Find where the given text appears and provide that cell's center as (X, Y) coordinate. 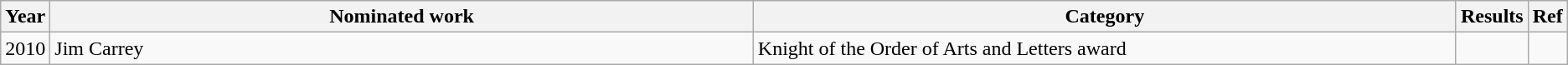
2010 (25, 48)
Jim Carrey (402, 48)
Results (1492, 17)
Year (25, 17)
Ref (1548, 17)
Category (1104, 17)
Nominated work (402, 17)
Knight of the Order of Arts and Letters award (1104, 48)
